Return the (X, Y) coordinate for the center point of the cell that contains the specified text.  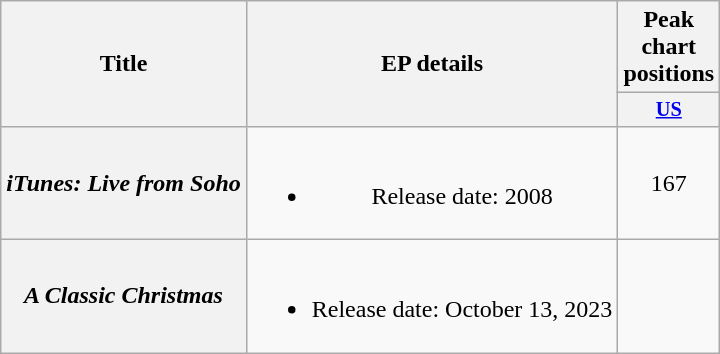
US (669, 110)
EP details (432, 64)
Release date: 2008 (432, 182)
Peak chart positions (669, 47)
167 (669, 182)
Release date: October 13, 2023 (432, 296)
iTunes: Live from Soho (124, 182)
Title (124, 64)
A Classic Christmas (124, 296)
